Extract the [X, Y] coordinate from the center of the cell holding the provided text.  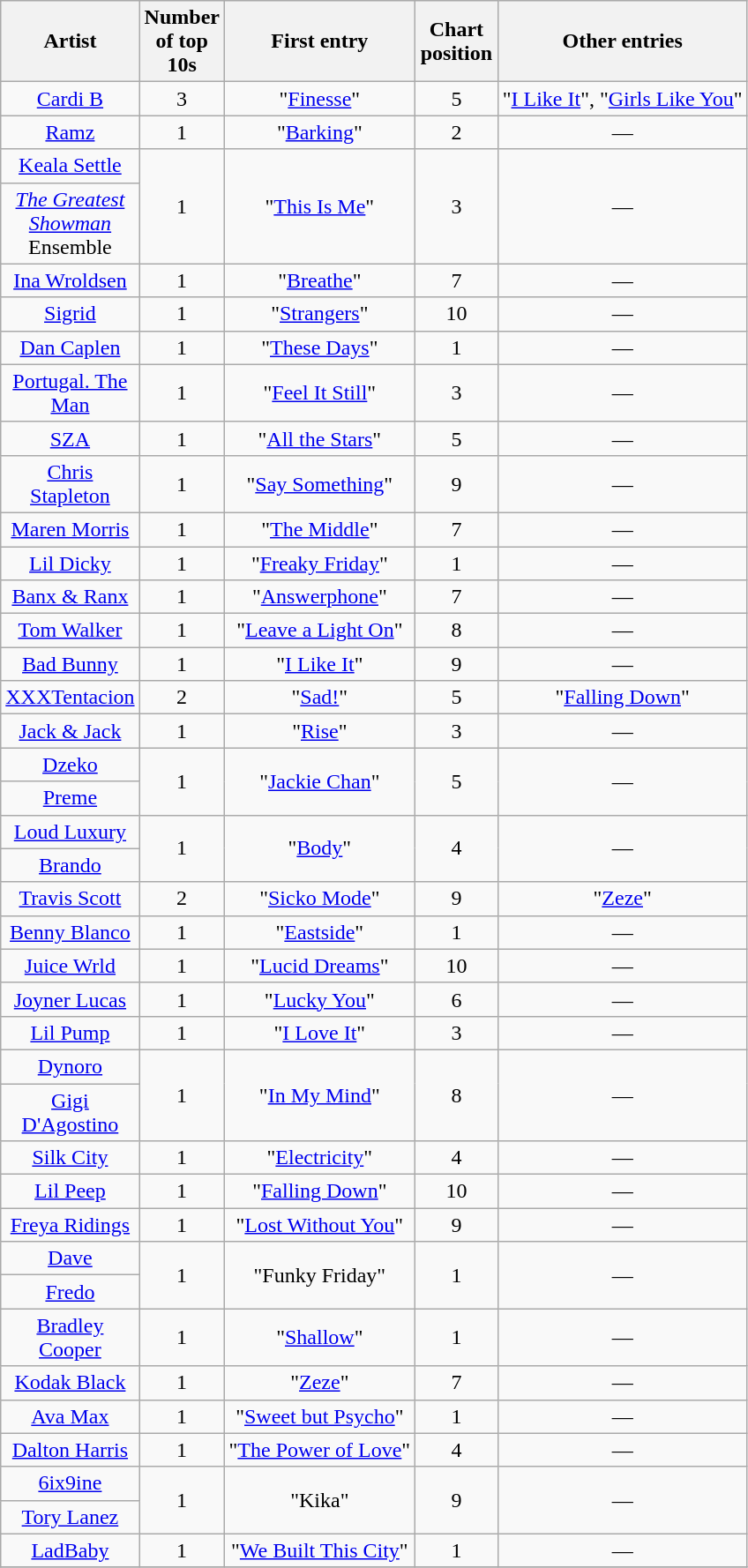
"I Like It", "Girls Like You" [623, 99]
Lil Dicky [71, 564]
"Lucky You" [319, 999]
Fredo [71, 1292]
LadBaby [71, 1550]
"Sweet but Psycho" [319, 1416]
"Sicko Mode" [319, 899]
Silk City [71, 1158]
Brando [71, 865]
"Rise" [319, 731]
Bradley Cooper [71, 1337]
6 [457, 999]
"Freaky Friday" [319, 564]
"I Love It" [319, 1033]
Tory Lanez [71, 1517]
Gigi D'Agostino [71, 1111]
Benny Blanco [71, 932]
Jack & Jack [71, 731]
Keala Settle [71, 166]
Ramz [71, 132]
Number of top 10s [182, 41]
"Strangers" [319, 314]
6ix9ine [71, 1483]
"Sad!" [319, 698]
Chris Stapleton [71, 483]
Tom Walker [71, 631]
Sigrid [71, 314]
"Lucid Dreams" [319, 966]
Ina Wroldsen [71, 280]
Joyner Lucas [71, 999]
"We Built This City" [319, 1550]
Dalton Harris [71, 1450]
Chart position [457, 41]
"Body" [319, 848]
"In My Mind" [319, 1095]
First entry [319, 41]
Juice Wrld [71, 966]
Portugal. The Man [71, 393]
"This Is Me" [319, 206]
Dave [71, 1258]
SZA [71, 438]
"Finesse" [319, 99]
Lil Pump [71, 1033]
"The Middle" [319, 529]
Other entries [623, 41]
Maren Morris [71, 529]
Artist [71, 41]
Banx & Ranx [71, 597]
Travis Scott [71, 899]
"Eastside" [319, 932]
Loud Luxury [71, 832]
"Feel It Still" [319, 393]
"Say Something" [319, 483]
"All the Stars" [319, 438]
Ava Max [71, 1416]
"Funky Friday" [319, 1275]
Kodak Black [71, 1383]
"I Like It" [319, 664]
Dan Caplen [71, 347]
The Greatest Showman Ensemble [71, 223]
Preme [71, 798]
"These Days" [319, 347]
"Shallow" [319, 1337]
"Kika" [319, 1500]
XXXTentacion [71, 698]
"Answerphone" [319, 597]
"Breathe" [319, 280]
"Leave a Light On" [319, 631]
Bad Bunny [71, 664]
Dzeko [71, 765]
Lil Peep [71, 1191]
"Electricity" [319, 1158]
Cardi B [71, 99]
Freya Ridings [71, 1225]
"Barking" [319, 132]
"The Power of Love" [319, 1450]
"Jackie Chan" [319, 781]
"Lost Without You" [319, 1225]
Dynoro [71, 1066]
